Return [x, y] of the center of cell containing provided text 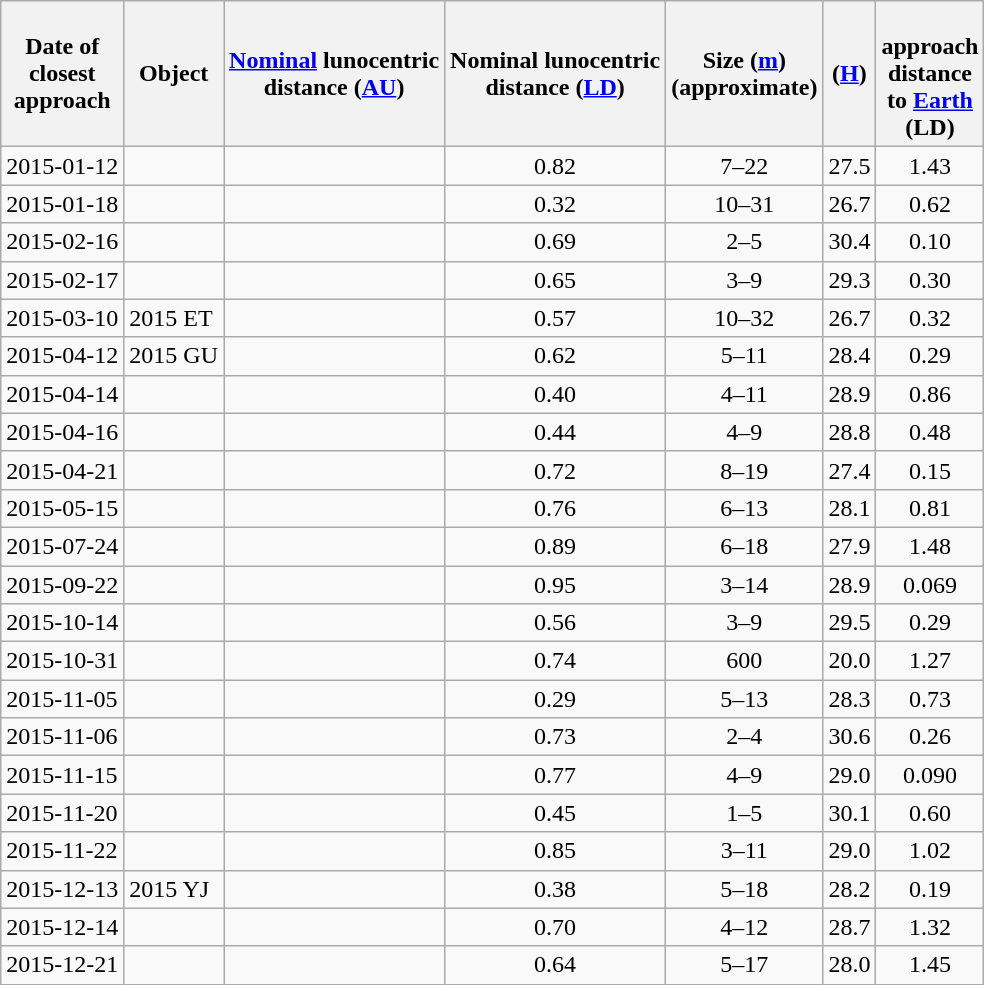
1.02 [930, 851]
1.48 [930, 546]
2015 ET [174, 318]
0.65 [556, 280]
2015-01-12 [62, 166]
2015-12-21 [62, 965]
27.4 [850, 470]
1.45 [930, 965]
1.27 [930, 661]
2015-10-14 [62, 623]
30.4 [850, 242]
0.19 [930, 889]
0.38 [556, 889]
30.1 [850, 813]
7–22 [744, 166]
6–13 [744, 508]
4–12 [744, 927]
1.43 [930, 166]
0.44 [556, 432]
2015-04-21 [62, 470]
5–18 [744, 889]
0.30 [930, 280]
2015-01-18 [62, 204]
4–11 [744, 394]
2015-03-10 [62, 318]
0.89 [556, 546]
10–31 [744, 204]
28.1 [850, 508]
0.81 [930, 508]
2015 GU [174, 356]
approachdistanceto Earth (LD) [930, 74]
0.069 [930, 585]
0.76 [556, 508]
20.0 [850, 661]
28.7 [850, 927]
0.70 [556, 927]
5–17 [744, 965]
2015-04-16 [62, 432]
2015-11-06 [62, 737]
2015-11-20 [62, 813]
0.57 [556, 318]
0.64 [556, 965]
5–11 [744, 356]
Date ofclosestapproach [62, 74]
2015-11-22 [62, 851]
6–18 [744, 546]
0.15 [930, 470]
5–13 [744, 699]
28.2 [850, 889]
0.86 [930, 394]
28.4 [850, 356]
2015-12-13 [62, 889]
1–5 [744, 813]
2–5 [744, 242]
2015-05-15 [62, 508]
0.77 [556, 775]
0.72 [556, 470]
2015-02-17 [62, 280]
0.85 [556, 851]
0.74 [556, 661]
27.9 [850, 546]
0.090 [930, 775]
Nominal lunocentricdistance (AU) [334, 74]
3–14 [744, 585]
0.40 [556, 394]
27.5 [850, 166]
2–4 [744, 737]
2015-07-24 [62, 546]
0.95 [556, 585]
28.3 [850, 699]
2015-04-12 [62, 356]
0.69 [556, 242]
2015-11-15 [62, 775]
1.32 [930, 927]
600 [744, 661]
0.45 [556, 813]
(H) [850, 74]
2015-04-14 [62, 394]
2015-10-31 [62, 661]
Nominal lunocentricdistance (LD) [556, 74]
28.8 [850, 432]
2015 YJ [174, 889]
0.60 [930, 813]
2015-09-22 [62, 585]
Object [174, 74]
3–11 [744, 851]
0.10 [930, 242]
0.48 [930, 432]
2015-02-16 [62, 242]
0.26 [930, 737]
8–19 [744, 470]
29.3 [850, 280]
Size (m)(approximate) [744, 74]
2015-11-05 [62, 699]
29.5 [850, 623]
0.82 [556, 166]
0.56 [556, 623]
30.6 [850, 737]
10–32 [744, 318]
28.0 [850, 965]
2015-12-14 [62, 927]
